Find where the given text appears and provide that cell's center as [x, y] coordinate. 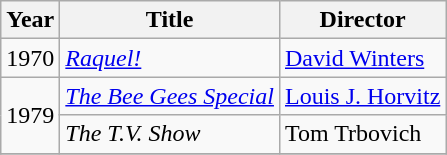
David Winters [362, 58]
Year [30, 20]
1979 [30, 115]
Louis J. Horvitz [362, 96]
1970 [30, 58]
Tom Trbovich [362, 134]
The T.V. Show [170, 134]
The Bee Gees Special [170, 96]
Director [362, 20]
Raquel! [170, 58]
Title [170, 20]
